From the cell containing the given text, extract its center point as [x, y] coordinate. 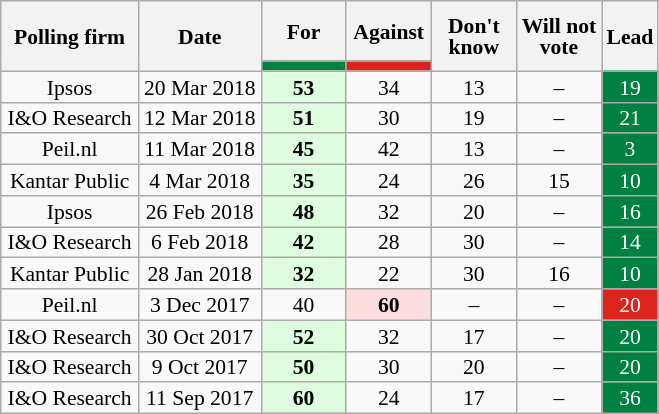
26 Feb 2018 [200, 212]
Polling firm [70, 36]
3 [630, 150]
28 Jan 2018 [200, 274]
Will not vote [558, 36]
Don't know [474, 36]
6 Feb 2018 [200, 242]
30 Oct 2017 [200, 336]
51 [304, 118]
50 [304, 366]
4 Mar 2018 [200, 180]
28 [388, 242]
14 [630, 242]
45 [304, 150]
11 Mar 2018 [200, 150]
11 Sep 2017 [200, 398]
12 Mar 2018 [200, 118]
21 [630, 118]
For [304, 31]
22 [388, 274]
Against [388, 31]
36 [630, 398]
34 [388, 86]
52 [304, 336]
35 [304, 180]
15 [558, 180]
9 Oct 2017 [200, 366]
48 [304, 212]
40 [304, 304]
Lead [630, 36]
Date [200, 36]
3 Dec 2017 [200, 304]
26 [474, 180]
53 [304, 86]
20 Mar 2018 [200, 86]
